For the text-containing cell, return its midpoint in [X, Y] coordinate format. 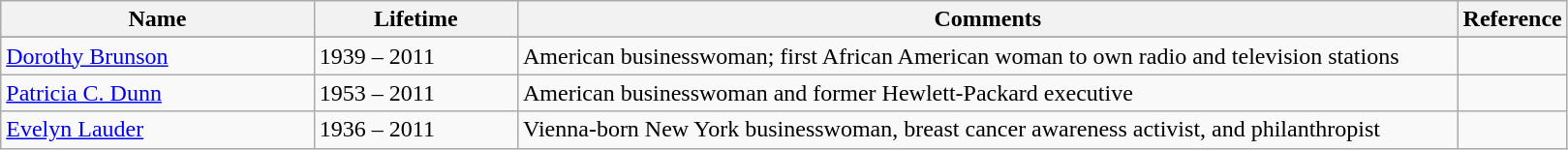
1939 – 2011 [415, 56]
1936 – 2011 [415, 130]
Reference [1513, 19]
American businesswoman; first African American woman to own radio and television stations [988, 56]
Vienna-born New York businesswoman, breast cancer awareness activist, and philanthropist [988, 130]
1953 – 2011 [415, 93]
Patricia C. Dunn [157, 93]
Name [157, 19]
Lifetime [415, 19]
Evelyn Lauder [157, 130]
Dorothy Brunson [157, 56]
American businesswoman and former Hewlett-Packard executive [988, 93]
Comments [988, 19]
